Output the (X, Y) coordinate of the center of the cell containing the given text.  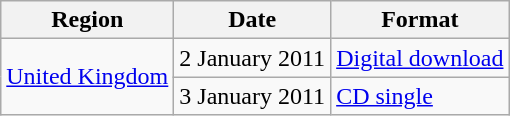
United Kingdom (88, 77)
3 January 2011 (252, 96)
Format (420, 20)
CD single (420, 96)
Region (88, 20)
2 January 2011 (252, 58)
Digital download (420, 58)
Date (252, 20)
